Capture the cell that displays the provided text and extract its (x, y) central coordinate. 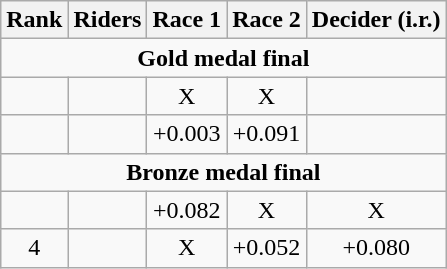
+0.080 (376, 248)
Bronze medal final (224, 172)
Rank (34, 20)
Race 2 (267, 20)
Decider (i.r.) (376, 20)
4 (34, 248)
+0.091 (267, 134)
Gold medal final (224, 58)
+0.003 (187, 134)
Riders (108, 20)
+0.052 (267, 248)
Race 1 (187, 20)
+0.082 (187, 210)
